Detect which cell encompasses the target text, then output its [X, Y] center coordinate. 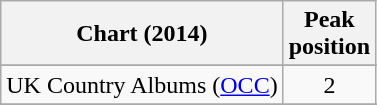
2 [329, 85]
Chart (2014) [142, 34]
Peakposition [329, 34]
UK Country Albums (OCC) [142, 85]
